Provide the [X, Y] coordinate of the cell's center where the given text is located.  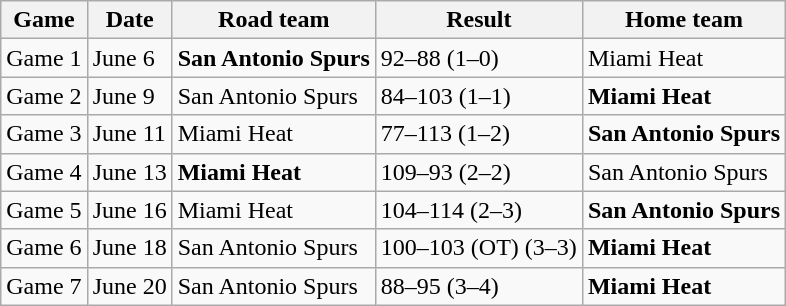
Game 5 [44, 210]
Date [130, 20]
June 20 [130, 286]
June 16 [130, 210]
Game 4 [44, 172]
88–95 (3–4) [478, 286]
Road team [274, 20]
77–113 (1–2) [478, 134]
109–93 (2–2) [478, 172]
100–103 (OT) (3–3) [478, 248]
92–88 (1–0) [478, 58]
June 6 [130, 58]
June 11 [130, 134]
104–114 (2–3) [478, 210]
June 13 [130, 172]
84–103 (1–1) [478, 96]
Game 3 [44, 134]
Home team [684, 20]
Game 6 [44, 248]
Game [44, 20]
June 18 [130, 248]
Game 7 [44, 286]
Result [478, 20]
June 9 [130, 96]
Game 2 [44, 96]
Game 1 [44, 58]
